Determine the (x, y) coordinate at the center of the cell enclosing the given text.  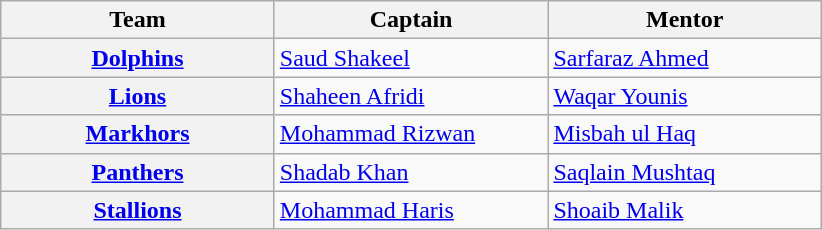
Mohammad Haris (411, 210)
Waqar Younis (685, 96)
Saud Shakeel (411, 58)
Team (138, 20)
Shoaib Malik (685, 210)
Markhors (138, 134)
Captain (411, 20)
Mohammad Rizwan (411, 134)
Misbah ul Haq (685, 134)
Lions (138, 96)
Shaheen Afridi (411, 96)
Dolphins (138, 58)
Stallions (138, 210)
Sarfaraz Ahmed (685, 58)
Shadab Khan (411, 172)
Panthers (138, 172)
Mentor (685, 20)
Saqlain Mushtaq (685, 172)
